Return the [x, y] coordinate for the center point of the cell that contains the specified text.  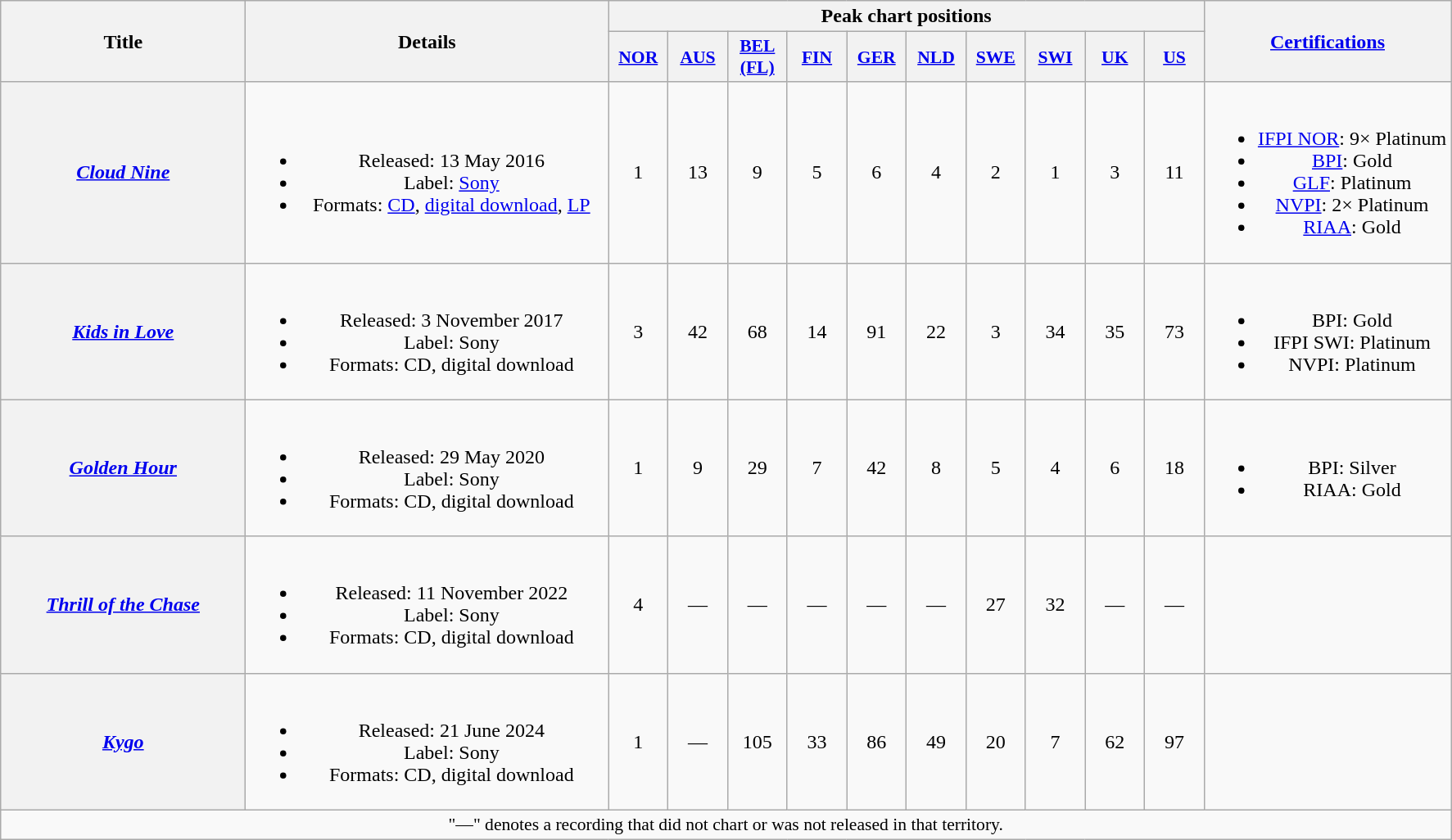
"—" denotes a recording that did not chart or was not released in that territory. [726, 824]
IFPI NOR: 9× PlatinumBPI: GoldGLF: PlatinumNVPI: 2× PlatinumRIAA: Gold [1327, 172]
86 [876, 742]
AUS [698, 57]
105 [757, 742]
UK [1115, 57]
GER [876, 57]
Released: 11 November 2022Label: SonyFormats: CD, digital download [427, 604]
11 [1174, 172]
34 [1055, 331]
Released: 21 June 2024Label: SonyFormats: CD, digital download [427, 742]
Released: 13 May 2016Label: SonyFormats: CD, digital download, LP [427, 172]
27 [996, 604]
US [1174, 57]
32 [1055, 604]
SWI [1055, 57]
SWE [996, 57]
Certifications [1327, 41]
13 [698, 172]
Title [123, 41]
62 [1115, 742]
29 [757, 468]
8 [937, 468]
Cloud Nine [123, 172]
97 [1174, 742]
Released: 3 November 2017Label: SonyFormats: CD, digital download [427, 331]
14 [817, 331]
Peak chart positions [907, 16]
35 [1115, 331]
NOR [639, 57]
Released: 29 May 2020Label: SonyFormats: CD, digital download [427, 468]
20 [996, 742]
33 [817, 742]
Details [427, 41]
Golden Hour [123, 468]
FIN [817, 57]
2 [996, 172]
BEL(FL) [757, 57]
49 [937, 742]
Kids in Love [123, 331]
22 [937, 331]
73 [1174, 331]
18 [1174, 468]
Kygo [123, 742]
NLD [937, 57]
68 [757, 331]
BPI: SilverRIAA: Gold [1327, 468]
91 [876, 331]
Thrill of the Chase [123, 604]
BPI: GoldIFPI SWI: PlatinumNVPI: Platinum [1327, 331]
